Identify which cell holds the provided text, then report its [X, Y] central coordinate. 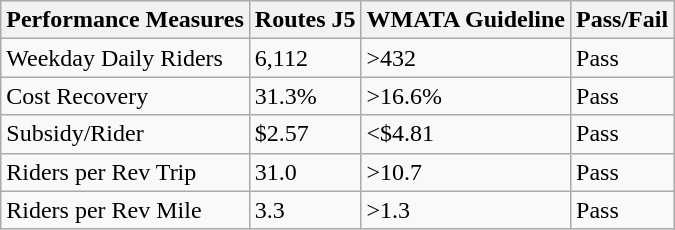
Pass/Fail [622, 20]
3.3 [305, 210]
Routes J5 [305, 20]
>1.3 [466, 210]
Performance Measures [126, 20]
Subsidy/Rider [126, 134]
>16.6% [466, 96]
>432 [466, 58]
Cost Recovery [126, 96]
$2.57 [305, 134]
<$4.81 [466, 134]
Weekday Daily Riders [126, 58]
31.3% [305, 96]
Riders per Rev Mile [126, 210]
6,112 [305, 58]
>10.7 [466, 172]
Riders per Rev Trip [126, 172]
WMATA Guideline [466, 20]
31.0 [305, 172]
